Find where the given text appears and provide that cell's center as [x, y] coordinate. 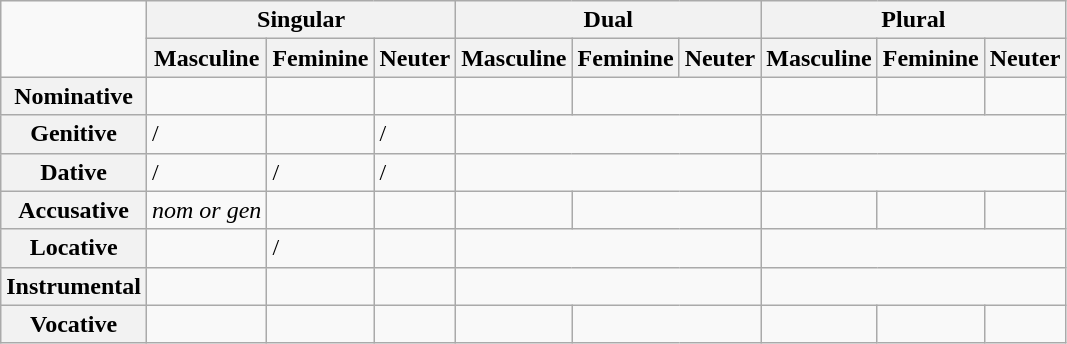
Accusative [74, 210]
Nominative [74, 96]
Dual [608, 20]
Singular [300, 20]
Instrumental [74, 286]
Genitive [74, 134]
Dative [74, 172]
Plural [914, 20]
nom or gen [206, 210]
Locative [74, 248]
Vocative [74, 324]
